Output the (x, y) coordinate of the center of the cell containing the given text.  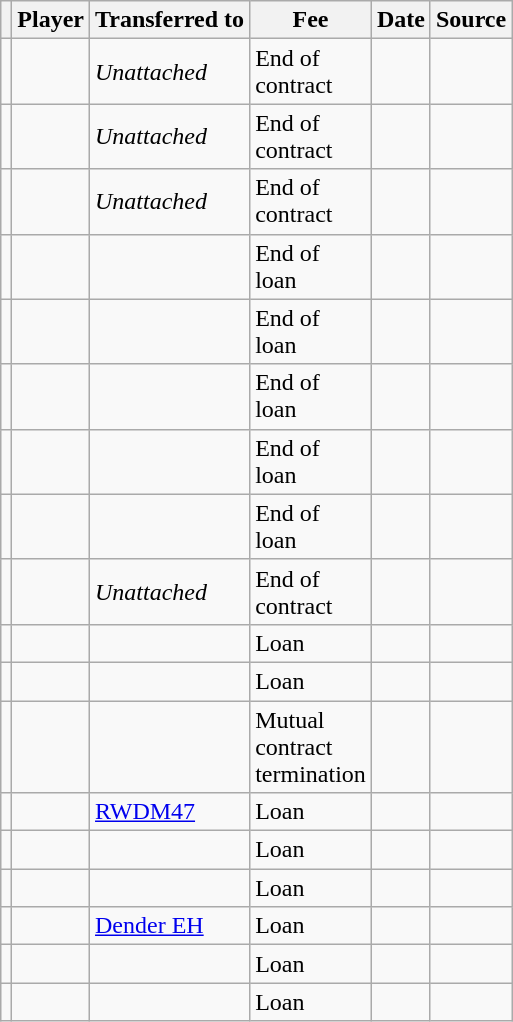
Source (470, 20)
Mutual contract termination (311, 746)
Player (51, 20)
Transferred to (170, 20)
Date (400, 20)
RWDM47 (170, 812)
Dender EH (170, 926)
Fee (311, 20)
